Pinpoint the cell where the given text exists, returning its [x, y] midpoint coordinate. 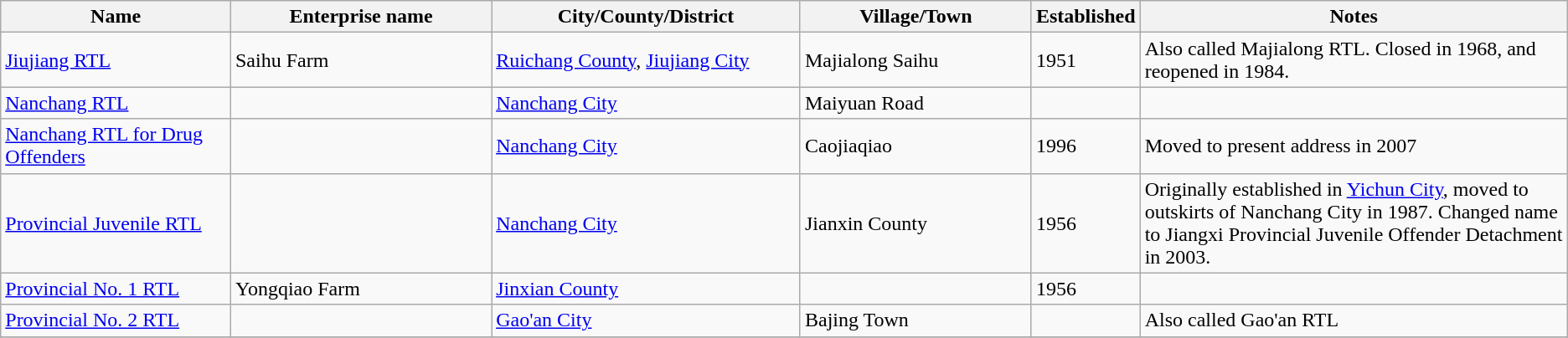
Nanchang RTL [116, 103]
Notes [1354, 17]
Village/Town [916, 17]
Provincial No. 1 RTL [116, 289]
Saihu Farm [360, 60]
Provincial Juvenile RTL [116, 223]
Established [1086, 17]
1996 [1086, 146]
Ruichang County, Jiujiang City [647, 60]
Jiujiang RTL [116, 60]
Also called Gao'an RTL [1354, 320]
Majialong Saihu [916, 60]
Nanchang RTL for Drug Offenders [116, 146]
City/County/District [647, 17]
Also called Majialong RTL. Closed in 1968, and reopened in 1984. [1354, 60]
Jianxin County [916, 223]
Bajing Town [916, 320]
Caojiaqiao [916, 146]
Yongqiao Farm [360, 289]
Provincial No. 2 RTL [116, 320]
1951 [1086, 60]
Name [116, 17]
Jinxian County [647, 289]
Maiyuan Road [916, 103]
Enterprise name [360, 17]
Moved to present address in 2007 [1354, 146]
Gao'an City [647, 320]
